Identify which cell holds the provided text, then report its [X, Y] central coordinate. 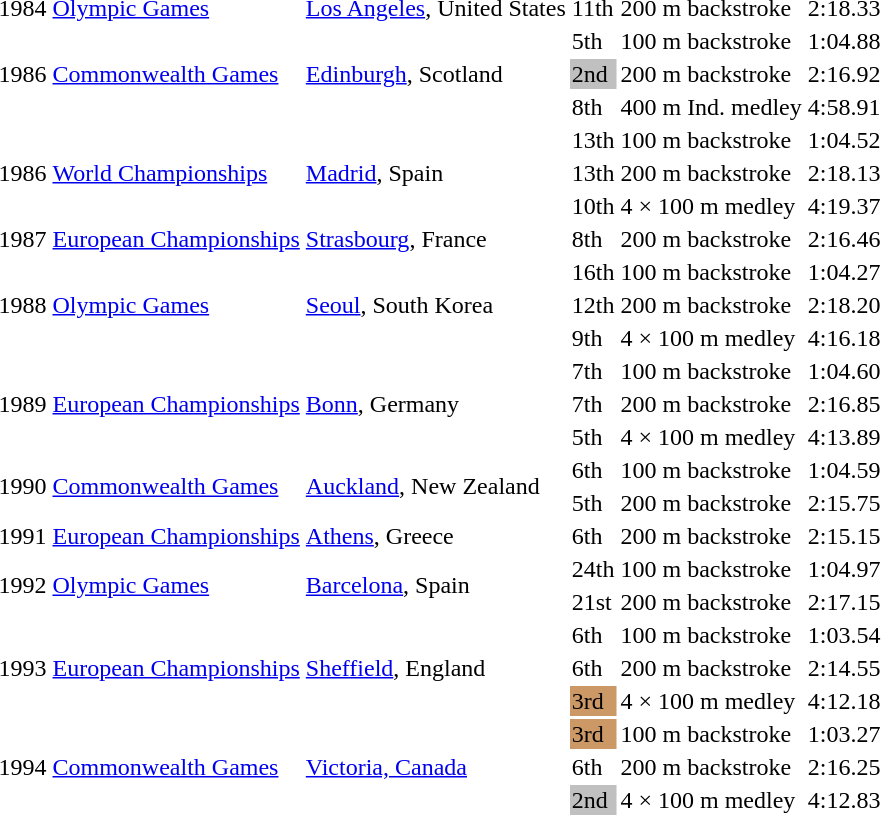
Madrid, Spain [436, 173]
24th [593, 569]
Seoul, South Korea [436, 305]
400 m Ind. medley [711, 107]
Strasbourg, France [436, 239]
Athens, Greece [436, 536]
10th [593, 206]
12th [593, 305]
Barcelona, Spain [436, 586]
World Championships [176, 173]
9th [593, 338]
21st [593, 602]
Edinburgh, Scotland [436, 74]
16th [593, 272]
Victoria, Canada [436, 767]
Sheffield, England [436, 668]
Bonn, Germany [436, 404]
Auckland, New Zealand [436, 486]
